Detect which cell encompasses the target text, then output its (x, y) center coordinate. 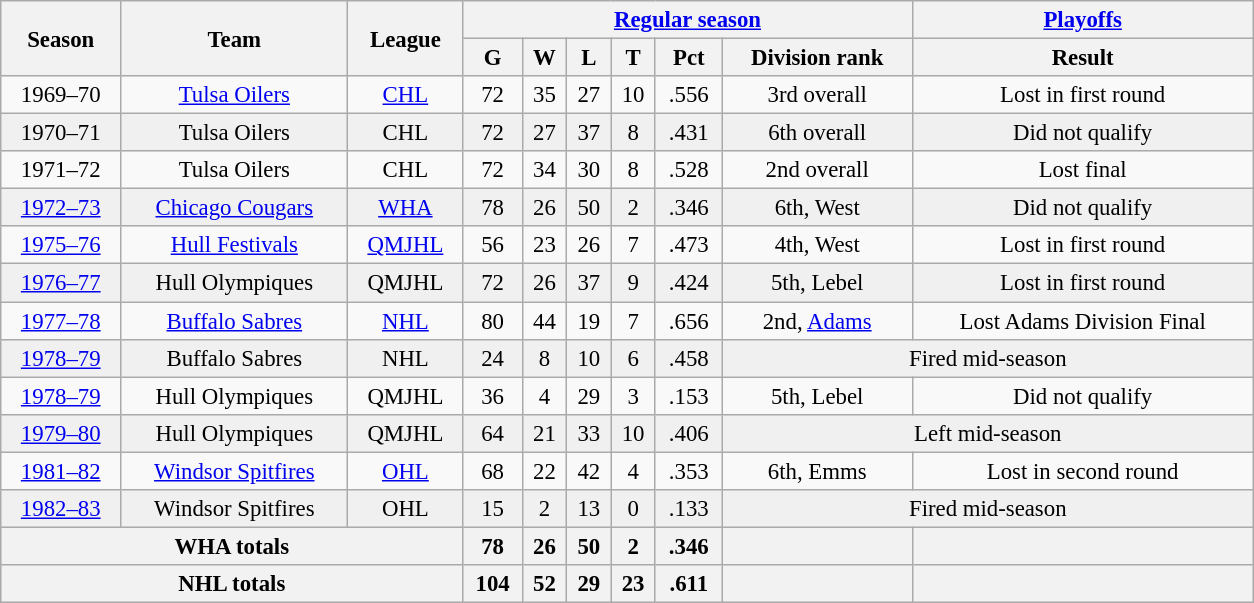
22 (544, 471)
0 (633, 509)
52 (544, 584)
6th, Emms (817, 471)
1982–83 (61, 509)
Division rank (817, 58)
44 (544, 321)
6 (633, 358)
.431 (688, 133)
80 (492, 321)
104 (492, 584)
24 (492, 358)
3 (633, 396)
League (406, 38)
6th overall (817, 133)
1972–73 (61, 208)
42 (589, 471)
1969–70 (61, 95)
21 (544, 433)
.458 (688, 358)
G (492, 58)
W (544, 58)
6th, West (817, 208)
35 (544, 95)
1981–82 (61, 471)
1979–80 (61, 433)
4th, West (817, 245)
WHA (406, 208)
1971–72 (61, 170)
34 (544, 170)
15 (492, 509)
Lost final (1082, 170)
56 (492, 245)
13 (589, 509)
Season (61, 38)
Team (234, 38)
30 (589, 170)
.556 (688, 95)
.153 (688, 396)
Lost Adams Division Final (1082, 321)
T (633, 58)
Playoffs (1082, 20)
3rd overall (817, 95)
Regular season (688, 20)
2nd, Adams (817, 321)
1976–77 (61, 283)
NHL totals (232, 584)
.611 (688, 584)
Lost in second round (1082, 471)
.656 (688, 321)
.528 (688, 170)
L (589, 58)
9 (633, 283)
Result (1082, 58)
19 (589, 321)
64 (492, 433)
1970–71 (61, 133)
Pct (688, 58)
1977–78 (61, 321)
1975–76 (61, 245)
Hull Festivals (234, 245)
36 (492, 396)
.424 (688, 283)
.473 (688, 245)
.406 (688, 433)
Chicago Cougars (234, 208)
68 (492, 471)
WHA totals (232, 546)
.353 (688, 471)
33 (589, 433)
2nd overall (817, 170)
.133 (688, 509)
Left mid-season (988, 433)
